Output the (x, y) coordinate of the center of the cell containing the given text.  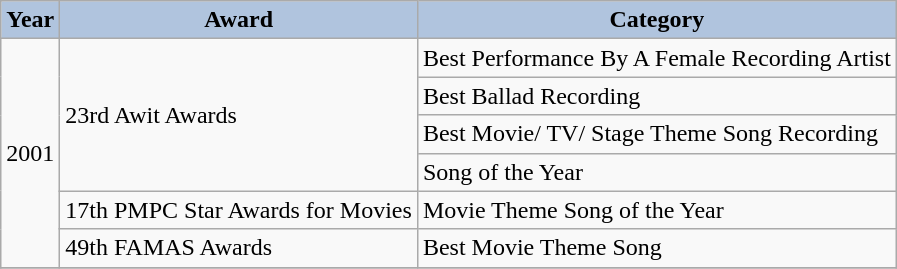
23rd Awit Awards (239, 115)
2001 (30, 153)
Song of the Year (656, 172)
Best Movie Theme Song (656, 248)
Movie Theme Song of the Year (656, 210)
Best Movie/ TV/ Stage Theme Song Recording (656, 134)
Best Performance By A Female Recording Artist (656, 58)
Best Ballad Recording (656, 96)
49th FAMAS Awards (239, 248)
Category (656, 20)
Year (30, 20)
17th PMPC Star Awards for Movies (239, 210)
Award (239, 20)
